Detect which cell encompasses the target text, then output its (x, y) center coordinate. 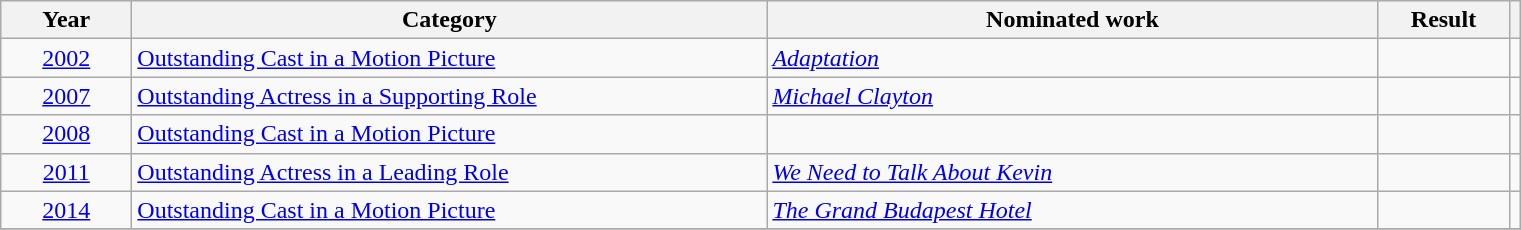
Outstanding Actress in a Leading Role (450, 172)
2007 (66, 96)
2008 (66, 134)
Result (1444, 20)
We Need to Talk About Kevin (1072, 172)
The Grand Budapest Hotel (1072, 210)
Year (66, 20)
Michael Clayton (1072, 96)
Nominated work (1072, 20)
2011 (66, 172)
Adaptation (1072, 58)
Outstanding Actress in a Supporting Role (450, 96)
2014 (66, 210)
Category (450, 20)
2002 (66, 58)
